Return the [x, y] coordinate for the center point of the cell that contains the specified text.  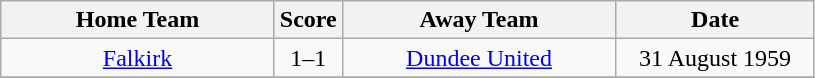
Home Team [138, 20]
Dundee United [479, 58]
Score [308, 20]
Away Team [479, 20]
31 August 1959 [716, 58]
1–1 [308, 58]
Falkirk [138, 58]
Date [716, 20]
